For the text-containing cell, return its midpoint in [x, y] coordinate format. 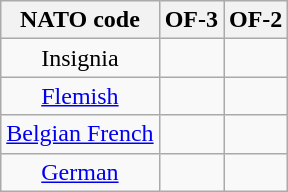
German [80, 172]
NATO code [80, 20]
OF-3 [191, 20]
Flemish [80, 96]
Insignia [80, 58]
OF-2 [256, 20]
Belgian French [80, 134]
